Locate the cell with the specified text and output its (X, Y) center coordinate. 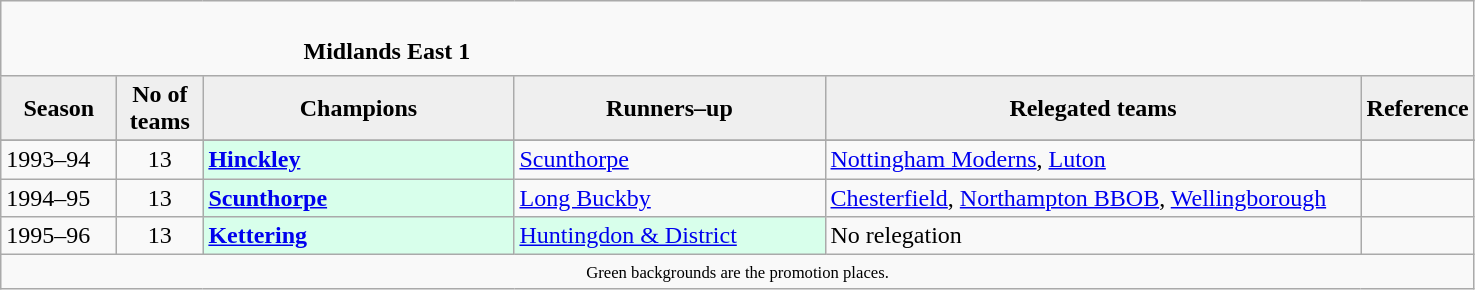
No of teams (160, 108)
Huntingdon & District (670, 236)
Long Buckby (670, 197)
Champions (358, 108)
1993–94 (59, 159)
Reference (1418, 108)
1995–96 (59, 236)
Relegated teams (1093, 108)
Season (59, 108)
1994–95 (59, 197)
No relegation (1093, 236)
Chesterfield, Northampton BBOB, Wellingborough (1093, 197)
Runners–up (670, 108)
Nottingham Moderns, Luton (1093, 159)
Kettering (358, 236)
Green backgrounds are the promotion places. (738, 272)
Hinckley (358, 159)
